Identify which cell holds the provided text, then report its (X, Y) central coordinate. 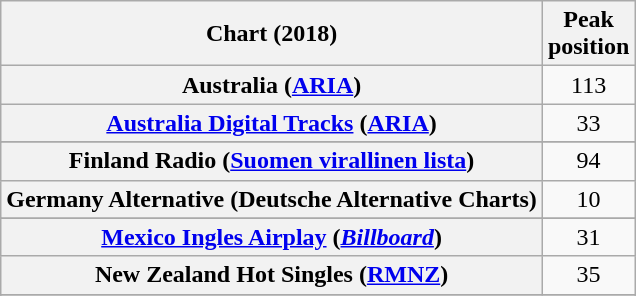
Finland Radio (Suomen virallinen lista) (272, 161)
94 (588, 161)
33 (588, 123)
10 (588, 199)
31 (588, 237)
113 (588, 85)
35 (588, 275)
New Zealand Hot Singles (RMNZ) (272, 275)
Germany Alternative (Deutsche Alternative Charts) (272, 199)
Australia Digital Tracks (ARIA) (272, 123)
Peakposition (588, 34)
Australia (ARIA) (272, 85)
Chart (2018) (272, 34)
Mexico Ingles Airplay (Billboard) (272, 237)
